Extract the [x, y] coordinate from the center of the cell holding the provided text.  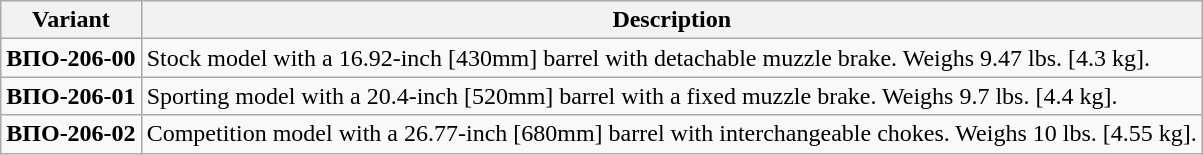
ВПО-206-00 [71, 58]
Competition model with a 26.77-inch [680mm] barrel with interchangeable chokes. Weighs 10 lbs. [4.55 kg]. [672, 134]
Sporting model with a 20.4-inch [520mm] barrel with a fixed muzzle brake. Weighs 9.7 lbs. [4.4 kg]. [672, 96]
Variant [71, 20]
Stock model with a 16.92-inch [430mm] barrel with detachable muzzle brake. Weighs 9.47 lbs. [4.3 kg]. [672, 58]
ВПО-206-02 [71, 134]
ВПО-206-01 [71, 96]
Description [672, 20]
